For the text-containing cell, return its midpoint in [X, Y] coordinate format. 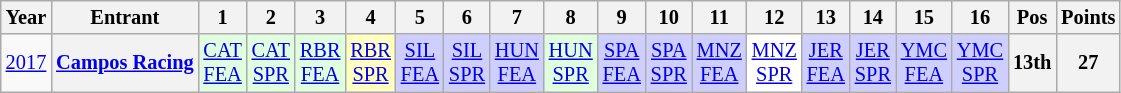
HUNSPR [571, 63]
Entrant [124, 17]
13th [1032, 63]
7 [517, 17]
10 [669, 17]
11 [720, 17]
JERSPR [873, 63]
1 [222, 17]
MNZSPR [774, 63]
HUNFEA [517, 63]
16 [980, 17]
CATFEA [222, 63]
15 [924, 17]
Year [26, 17]
13 [826, 17]
14 [873, 17]
2017 [26, 63]
SILSPR [467, 63]
4 [370, 17]
JERFEA [826, 63]
SILFEA [420, 63]
6 [467, 17]
YMCSPR [980, 63]
5 [420, 17]
SPAFEA [622, 63]
SPASPR [669, 63]
2 [271, 17]
12 [774, 17]
RBRSPR [370, 63]
RBRFEA [320, 63]
CATSPR [271, 63]
YMCFEA [924, 63]
27 [1088, 63]
Campos Racing [124, 63]
8 [571, 17]
9 [622, 17]
Points [1088, 17]
MNZFEA [720, 63]
3 [320, 17]
Pos [1032, 17]
